Detect which cell encompasses the target text, then output its [x, y] center coordinate. 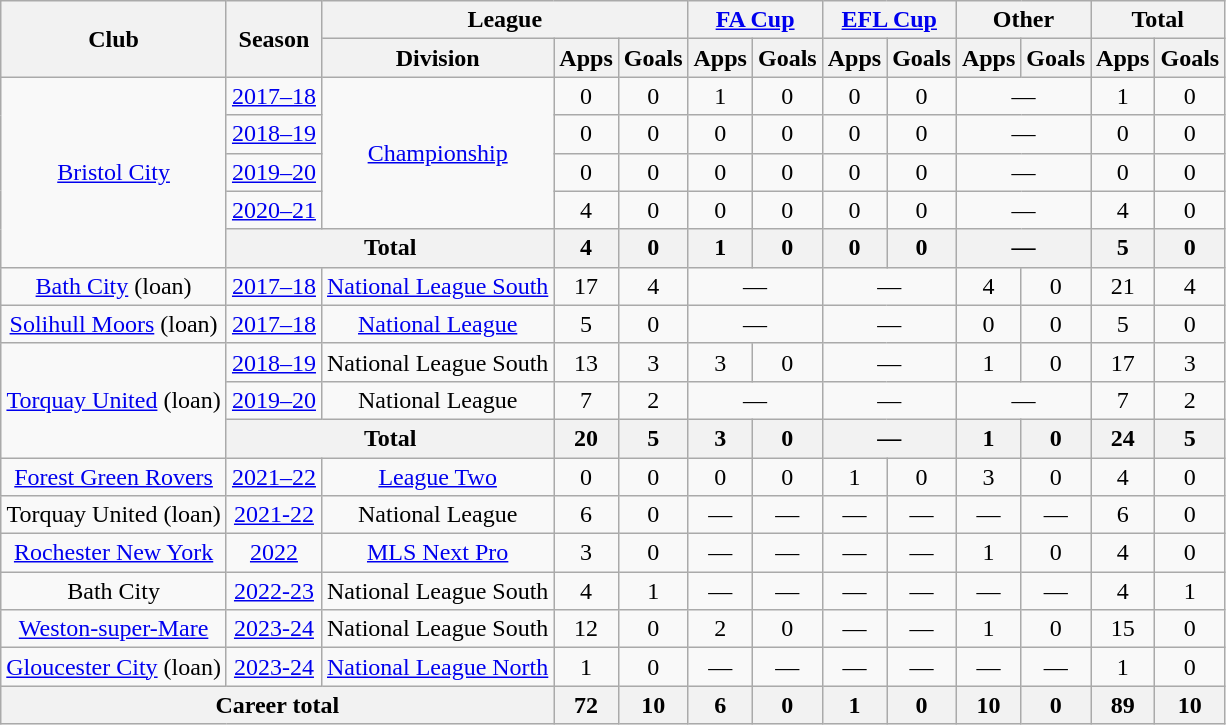
2020–21 [274, 210]
21 [1123, 286]
FA Cup [755, 20]
89 [1123, 705]
League Two [437, 477]
Solihull Moors (loan) [114, 324]
Gloucester City (loan) [114, 667]
2021-22 [274, 515]
Club [114, 39]
Bristol City [114, 172]
MLS Next Pro [437, 553]
Other [1023, 20]
12 [586, 629]
24 [1123, 438]
League [504, 20]
2021–22 [274, 477]
Championship [437, 153]
72 [586, 705]
Bath City [114, 591]
Rochester New York [114, 553]
EFL Cup [889, 20]
20 [586, 438]
National League North [437, 667]
Season [274, 39]
2022-23 [274, 591]
Bath City (loan) [114, 286]
Division [437, 58]
13 [586, 362]
Weston-super-Mare [114, 629]
2022 [274, 553]
15 [1123, 629]
Career total [278, 705]
Forest Green Rovers [114, 477]
